Capture the cell that displays the provided text and extract its (X, Y) central coordinate. 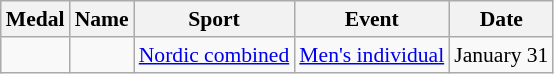
Nordic combined (214, 55)
Date (501, 19)
Name (102, 19)
January 31 (501, 55)
Medal (36, 19)
Men's individual (372, 55)
Sport (214, 19)
Event (372, 19)
